Provide the (x, y) coordinate of the cell's center where the given text is located.  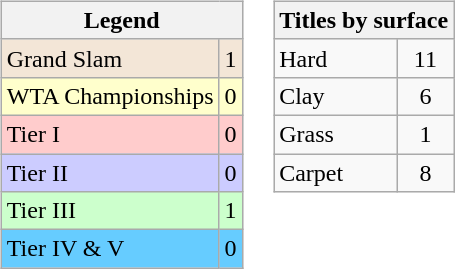
11 (425, 58)
WTA Championships (110, 96)
Grass (336, 134)
8 (425, 173)
Titles by surface (364, 20)
Tier IV & V (110, 249)
Carpet (336, 173)
Clay (336, 96)
Tier II (110, 173)
Tier III (110, 211)
Tier I (110, 134)
6 (425, 96)
Grand Slam (110, 58)
Hard (336, 58)
Legend (122, 20)
